Determine the [X, Y] coordinate at the center of the cell enclosing the given text.  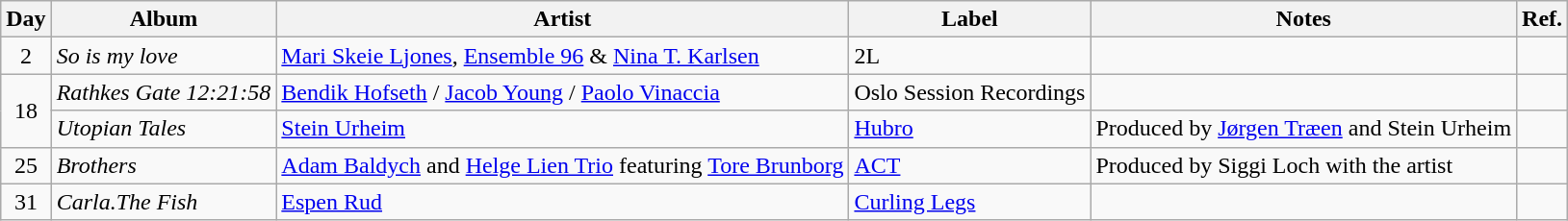
Adam Baldych and Helge Lien Trio featuring Tore Brunborg [562, 165]
Day [26, 19]
Hubro [970, 129]
Mari Skeie Ljones, Ensemble 96 & Nina T. Karlsen [562, 56]
Produced by Jørgen Træen and Stein Urheim [1303, 129]
Oslo Session Recordings [970, 92]
Artist [562, 19]
Curling Legs [970, 202]
Bendik Hofseth / Jacob Young / Paolo Vinaccia [562, 92]
Album [164, 19]
2L [970, 56]
So is my love [164, 56]
2 [26, 56]
Carla.The Fish [164, 202]
Ref. [1542, 19]
Brothers [164, 165]
Stein Urheim [562, 129]
Utopian Tales [164, 129]
31 [26, 202]
ACT [970, 165]
Label [970, 19]
Rathkes Gate 12:21:58 [164, 92]
Notes [1303, 19]
Produced by Siggi Loch with the artist [1303, 165]
18 [26, 110]
Espen Rud [562, 202]
25 [26, 165]
